Extract the (X, Y) coordinate from the center of the cell holding the provided text.  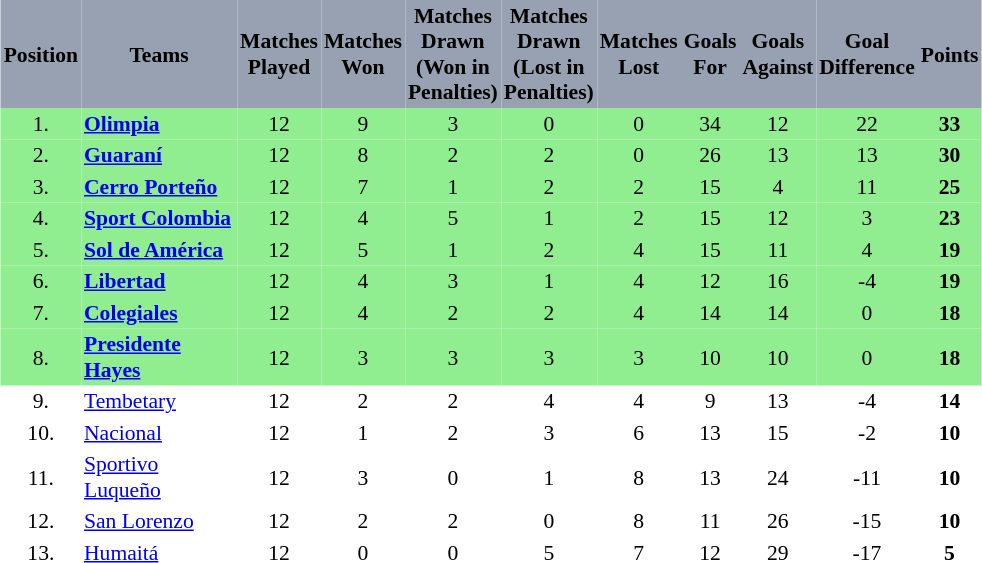
Olimpia (159, 124)
Matches Lost (639, 54)
25 (950, 187)
Guaraní (159, 156)
-15 (866, 522)
6. (41, 282)
7. (41, 313)
5. (41, 250)
San Lorenzo (159, 522)
Points (950, 54)
Colegiales (159, 313)
Matches Played (279, 54)
Sol de América (159, 250)
1. (41, 124)
Goal Difference (866, 54)
Sport Colombia (159, 218)
23 (950, 218)
10. (41, 433)
6 (639, 433)
33 (950, 124)
16 (778, 282)
4. (41, 218)
30 (950, 156)
24 (778, 476)
Libertad (159, 282)
-11 (866, 476)
12. (41, 522)
Presidente Hayes (159, 356)
Goals Against (778, 54)
Position (41, 54)
9. (41, 402)
Cerro Porteño (159, 187)
-2 (866, 433)
Goals For (710, 54)
22 (866, 124)
7 (363, 187)
11. (41, 476)
3. (41, 187)
Matches Drawn (Won in Penalties) (453, 54)
Tembetary (159, 402)
Teams (159, 54)
34 (710, 124)
2. (41, 156)
Matches Drawn (Lost in Penalties) (549, 54)
8. (41, 356)
Nacional (159, 433)
Sportivo Luqueño (159, 476)
Matches Won (363, 54)
